Scan for the cell matching the given text and deliver its [x, y] coordinate at center. 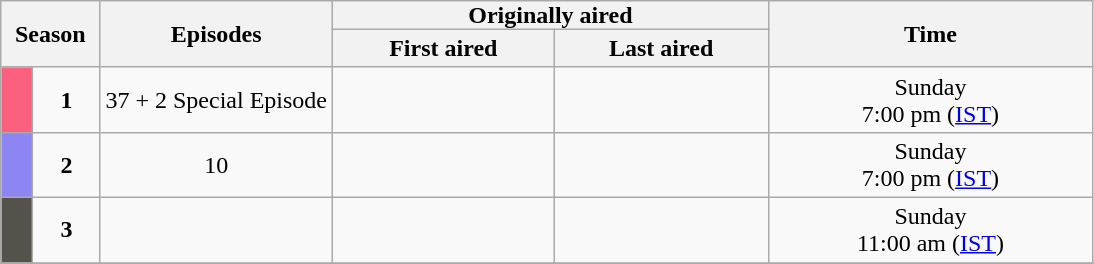
Originally aired [551, 15]
10 [216, 164]
Season [50, 34]
Episodes [216, 34]
3 [66, 230]
2 [66, 164]
Sunday 11:00 am (IST) [930, 230]
Time [930, 34]
Last aired [661, 48]
37 + 2 Special Episode [216, 100]
1 [66, 100]
First aired [444, 48]
